For the text-containing cell, return its midpoint in (X, Y) coordinate format. 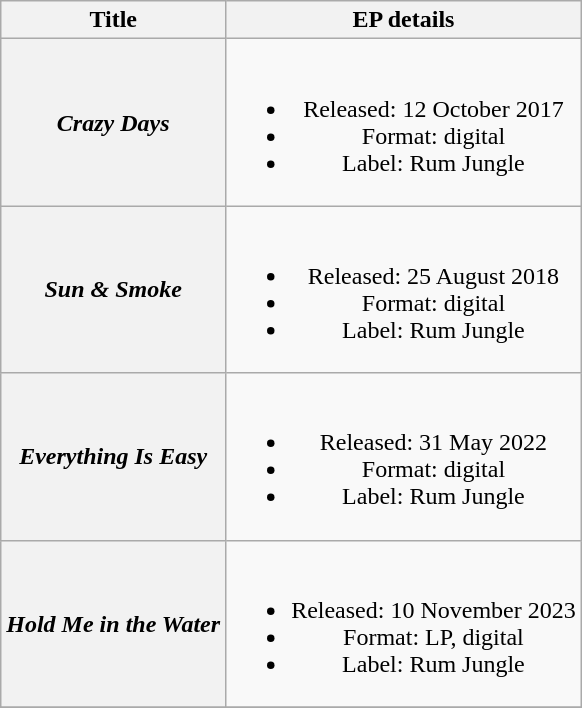
Released: 12 October 2017Format: digitalLabel: Rum Jungle (404, 122)
Sun & Smoke (114, 290)
Crazy Days (114, 122)
EP details (404, 20)
Everything Is Easy (114, 456)
Released: 10 November 2023Format: LP, digitalLabel: Rum Jungle (404, 624)
Released: 31 May 2022Format: digitalLabel: Rum Jungle (404, 456)
Title (114, 20)
Released: 25 August 2018Format: digitalLabel: Rum Jungle (404, 290)
Hold Me in the Water (114, 624)
